Scan for the cell matching the given text and deliver its (X, Y) coordinate at center. 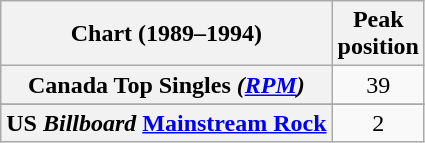
US Billboard Mainstream Rock (166, 123)
2 (378, 123)
Peakposition (378, 34)
Chart (1989–1994) (166, 34)
Canada Top Singles (RPM) (166, 85)
39 (378, 85)
